Locate the cell with the specified text and output its [x, y] center coordinate. 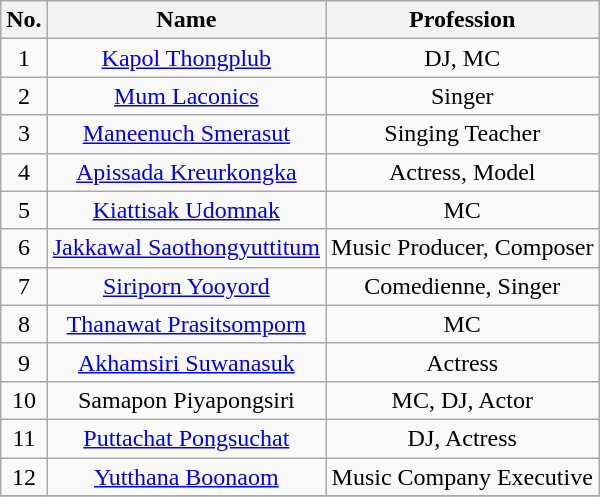
7 [24, 286]
12 [24, 477]
Akhamsiri Suwanasuk [186, 362]
3 [24, 134]
DJ, MC [462, 58]
Actress, Model [462, 172]
Apissada Kreurkongka [186, 172]
Comedienne, Singer [462, 286]
6 [24, 248]
Name [186, 20]
Music Producer, Composer [462, 248]
Singing Teacher [462, 134]
Maneenuch Smerasut [186, 134]
Kiattisak Udomnak [186, 210]
Singer [462, 96]
No. [24, 20]
11 [24, 438]
Samapon Piyapongsiri [186, 400]
8 [24, 324]
Actress [462, 362]
10 [24, 400]
Mum Laconics [186, 96]
Puttachat Pongsuchat [186, 438]
Kapol Thongplub [186, 58]
Jakkawal Saothongyuttitum [186, 248]
2 [24, 96]
Profession [462, 20]
9 [24, 362]
DJ, Actress [462, 438]
Thanawat Prasitsomporn [186, 324]
Music Company Executive [462, 477]
5 [24, 210]
Yutthana Boonaom [186, 477]
1 [24, 58]
MC, DJ, Actor [462, 400]
Siriporn Yooyord [186, 286]
4 [24, 172]
